Identify which cell holds the provided text, then report its [X, Y] central coordinate. 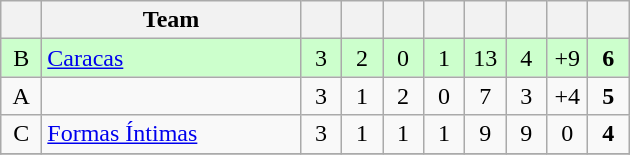
Caracas [172, 58]
+4 [568, 96]
6 [608, 58]
7 [486, 96]
13 [486, 58]
A [22, 96]
Formas Íntimas [172, 134]
5 [608, 96]
+9 [568, 58]
C [22, 134]
B [22, 58]
Team [172, 20]
